Extract the (X, Y) coordinate from the center of the cell holding the provided text.  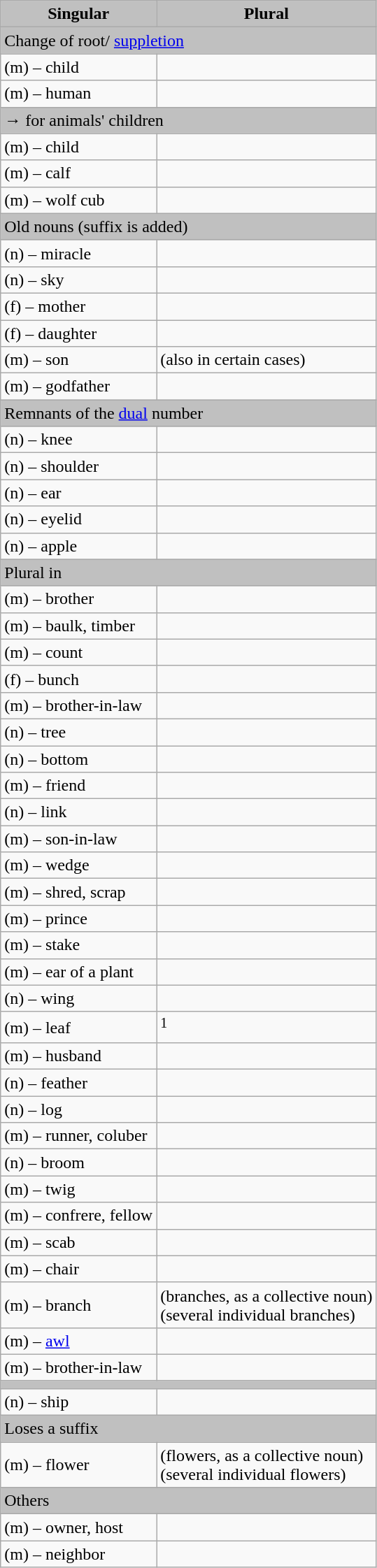
(m) – stake (78, 945)
(m) – scab (78, 1242)
(m) – runner, coluber (78, 1136)
(m) – human (78, 94)
(branches, as a collective noun) (several individual branches) (266, 1304)
(m) – godfather (78, 387)
(m) – brother (78, 599)
(m) – branch (78, 1304)
(m) – friend (78, 786)
(m) – owner, host (78, 1527)
1 (266, 1028)
(f) – daughter (78, 333)
(n) – apple (78, 546)
Old nouns (suffix is added) (189, 226)
(n) – miracle (78, 253)
(m) – husband (78, 1056)
(m) – neighbor (78, 1554)
(m) – twig (78, 1189)
(n) – sky (78, 280)
(n) – broom (78, 1163)
(flowers, as a collective noun) (several individual flowers) (266, 1465)
(m) – confrere, fellow (78, 1216)
(n) – tree (78, 732)
(m) – wolf cub (78, 200)
(m) – calf (78, 173)
(m) – prince (78, 919)
(n) – link (78, 812)
Plural (266, 14)
(m) – leaf (78, 1028)
(m) – baulk, timber (78, 626)
Loses a suffix (189, 1429)
(n) – wing (78, 998)
(m) – ear of a plant (78, 972)
Singular (78, 14)
(m) – awl (78, 1341)
(n) – feather (78, 1083)
(n) – knee (78, 440)
(m) – wedge (78, 865)
(f) – bunch (78, 679)
Remnants of the dual number (189, 413)
(m) – flower (78, 1465)
(n) – log (78, 1109)
(n) – shoulder (78, 466)
(n) – ship (78, 1402)
(m) – son (78, 360)
(also in certain cases) (266, 360)
(m) – shred, scrap (78, 892)
(n) – eyelid (78, 519)
(m) – son-in-law (78, 839)
(n) – bottom (78, 758)
(m) – count (78, 652)
(f) – mother (78, 306)
Others (189, 1501)
(m) – chair (78, 1269)
Change of root/ suppletion (189, 41)
Plural in (189, 573)
→ for animals' children (189, 120)
(n) – ear (78, 493)
